Output the [x, y] coordinate of the center of the cell containing the given text.  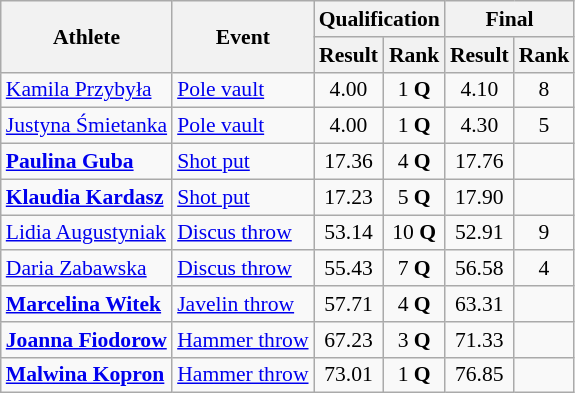
3 Q [414, 340]
4.30 [480, 126]
52.91 [480, 233]
53.14 [349, 233]
Final [510, 19]
17.76 [480, 162]
10 Q [414, 233]
7 Q [414, 269]
Marcelina Witek [86, 304]
55.43 [349, 269]
Paulina Guba [86, 162]
Athlete [86, 36]
56.58 [480, 269]
5 [544, 126]
57.71 [349, 304]
Kamila Przybyła [86, 90]
4 [544, 269]
71.33 [480, 340]
Qualification [380, 19]
4.10 [480, 90]
17.90 [480, 197]
Joanna Fiodorow [86, 340]
Malwina Kopron [86, 375]
67.23 [349, 340]
17.36 [349, 162]
Lidia Augustyniak [86, 233]
5 Q [414, 197]
17.23 [349, 197]
8 [544, 90]
Event [242, 36]
9 [544, 233]
Justyna Śmietanka [86, 126]
73.01 [349, 375]
Klaudia Kardasz [86, 197]
Javelin throw [242, 304]
Daria Zabawska [86, 269]
63.31 [480, 304]
76.85 [480, 375]
